Identify which cell holds the provided text, then report its (x, y) central coordinate. 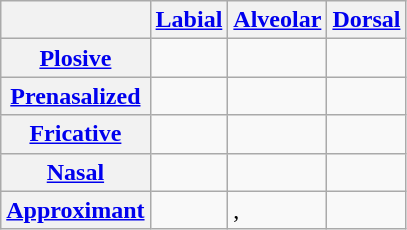
Prenasalized (76, 96)
Fricative (76, 134)
Plosive (76, 58)
Alveolar (278, 20)
Nasal (76, 172)
Dorsal (366, 20)
Labial (189, 20)
, (278, 210)
Approximant (76, 210)
